Return [X, Y] of the center of cell containing provided text 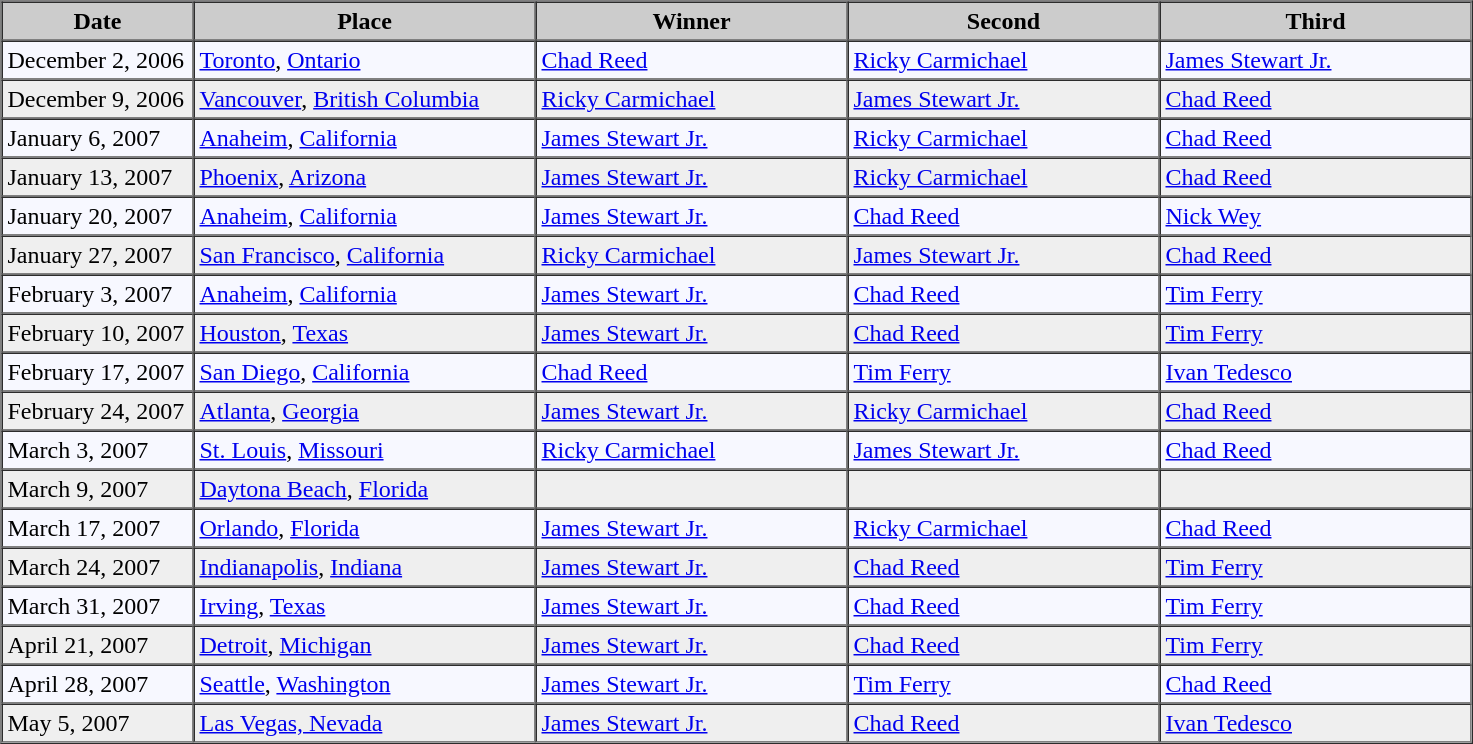
San Francisco, California [365, 256]
February 24, 2007 [98, 412]
March 31, 2007 [98, 606]
Phoenix, Arizona [365, 178]
April 28, 2007 [98, 684]
February 17, 2007 [98, 372]
Second [1004, 22]
Seattle, Washington [365, 684]
Daytona Beach, Florida [365, 490]
March 3, 2007 [98, 450]
St. Louis, Missouri [365, 450]
January 6, 2007 [98, 138]
February 10, 2007 [98, 334]
Date [98, 22]
February 3, 2007 [98, 294]
Detroit, Michigan [365, 646]
Vancouver, British Columbia [365, 100]
Orlando, Florida [365, 528]
December 9, 2006 [98, 100]
Irving, Texas [365, 606]
Third [1316, 22]
Las Vegas, Nevada [365, 724]
Indianapolis, Indiana [365, 568]
Toronto, Ontario [365, 60]
March 9, 2007 [98, 490]
December 2, 2006 [98, 60]
Atlanta, Georgia [365, 412]
San Diego, California [365, 372]
May 5, 2007 [98, 724]
January 27, 2007 [98, 256]
Nick Wey [1316, 216]
Houston, Texas [365, 334]
Winner [692, 22]
March 24, 2007 [98, 568]
April 21, 2007 [98, 646]
January 13, 2007 [98, 178]
March 17, 2007 [98, 528]
January 20, 2007 [98, 216]
Place [365, 22]
